Determine the [X, Y] coordinate at the center of the cell enclosing the given text.  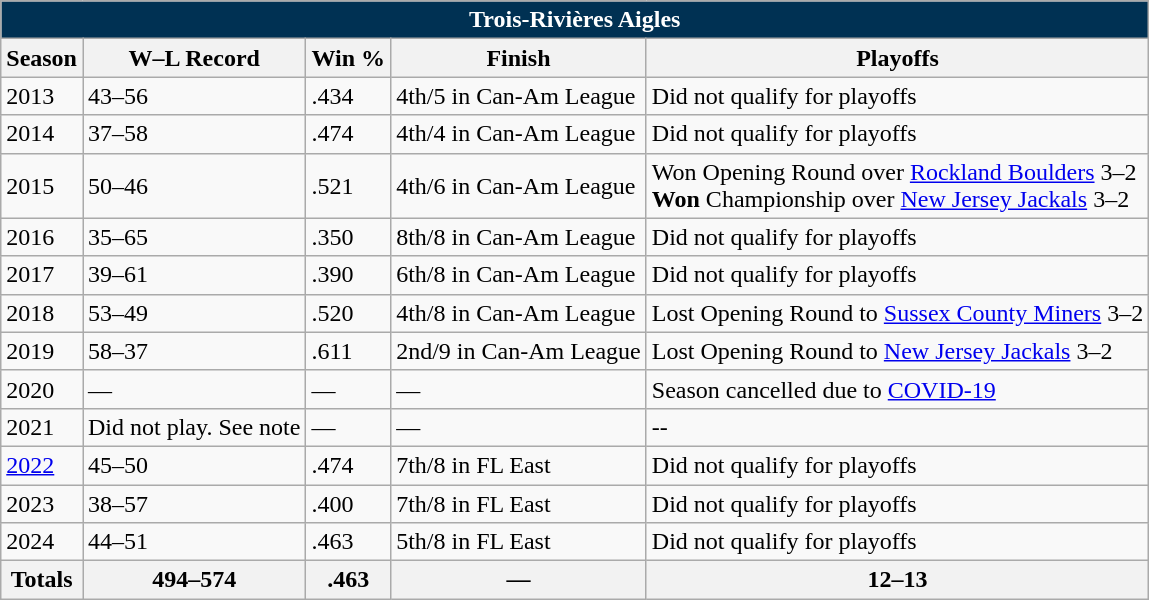
2013 [42, 96]
2019 [42, 351]
Lost Opening Round to Sussex County Miners 3–2 [897, 313]
6th/8 in Can-Am League [519, 275]
Season cancelled due to COVID-19 [897, 389]
.520 [348, 313]
44–51 [194, 542]
.390 [348, 275]
-- [897, 427]
.400 [348, 503]
37–58 [194, 134]
2022 [42, 465]
50–46 [194, 186]
Won Opening Round over Rockland Boulders 3–2 Won Championship over New Jersey Jackals 3–2 [897, 186]
12–13 [897, 580]
38–57 [194, 503]
Lost Opening Round to New Jersey Jackals 3–2 [897, 351]
58–37 [194, 351]
4th/8 in Can-Am League [519, 313]
2020 [42, 389]
Playoffs [897, 58]
8th/8 in Can-Am League [519, 237]
4th/6 in Can-Am League [519, 186]
.350 [348, 237]
2nd/9 in Can-Am League [519, 351]
2021 [42, 427]
2018 [42, 313]
Win % [348, 58]
39–61 [194, 275]
35–65 [194, 237]
4th/4 in Can-Am League [519, 134]
Totals [42, 580]
.521 [348, 186]
Trois-Rivières Aigles [575, 20]
53–49 [194, 313]
45–50 [194, 465]
2017 [42, 275]
2016 [42, 237]
2023 [42, 503]
2014 [42, 134]
Did not play. See note [194, 427]
4th/5 in Can-Am League [519, 96]
2024 [42, 542]
.434 [348, 96]
.611 [348, 351]
43–56 [194, 96]
W–L Record [194, 58]
5th/8 in FL East [519, 542]
Finish [519, 58]
Season [42, 58]
2015 [42, 186]
494–574 [194, 580]
